Determine the [X, Y] coordinate at the center of the cell enclosing the given text.  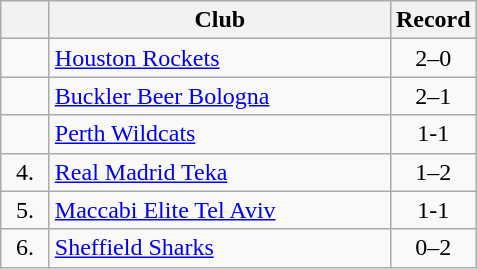
0–2 [433, 248]
6. [26, 248]
1–2 [433, 172]
Perth Wildcats [220, 134]
2–0 [433, 58]
Sheffield Sharks [220, 248]
Maccabi Elite Tel Aviv [220, 210]
Real Madrid Teka [220, 172]
2–1 [433, 96]
Record [433, 20]
Houston Rockets [220, 58]
4. [26, 172]
Buckler Beer Bologna [220, 96]
5. [26, 210]
Club [220, 20]
